Locate the cell with the specified text and output its [X, Y] center coordinate. 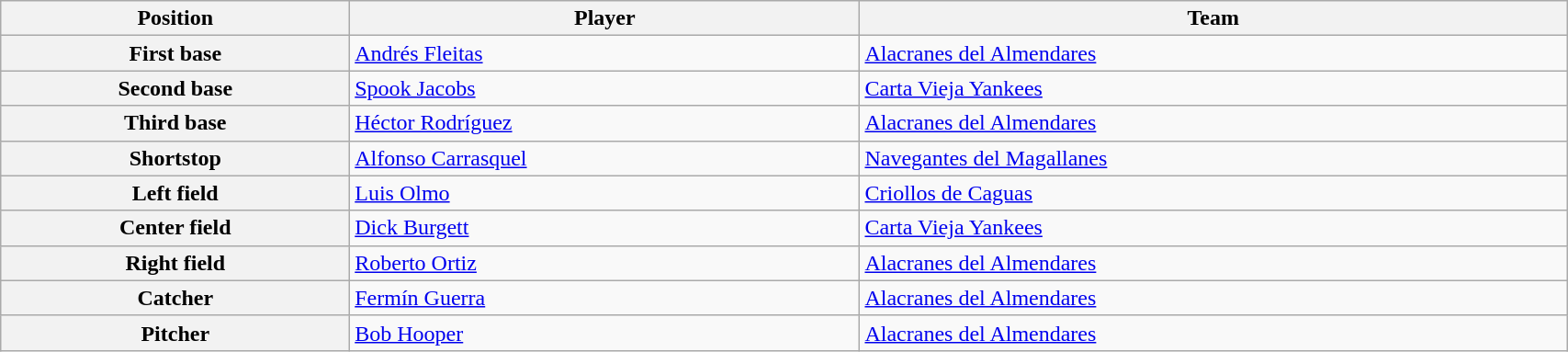
Fermín Guerra [604, 298]
Bob Hooper [604, 333]
Andrés Fleitas [604, 53]
First base [175, 53]
Second base [175, 88]
Left field [175, 193]
Dick Burgett [604, 228]
Criollos de Caguas [1213, 193]
Pitcher [175, 333]
Catcher [175, 298]
Alfonso Carrasquel [604, 158]
Luis Olmo [604, 193]
Third base [175, 123]
Navegantes del Magallanes [1213, 158]
Position [175, 18]
Team [1213, 18]
Shortstop [175, 158]
Right field [175, 263]
Héctor Rodríguez [604, 123]
Center field [175, 228]
Player [604, 18]
Spook Jacobs [604, 88]
Roberto Ortiz [604, 263]
